Identify which cell holds the provided text, then report its [x, y] central coordinate. 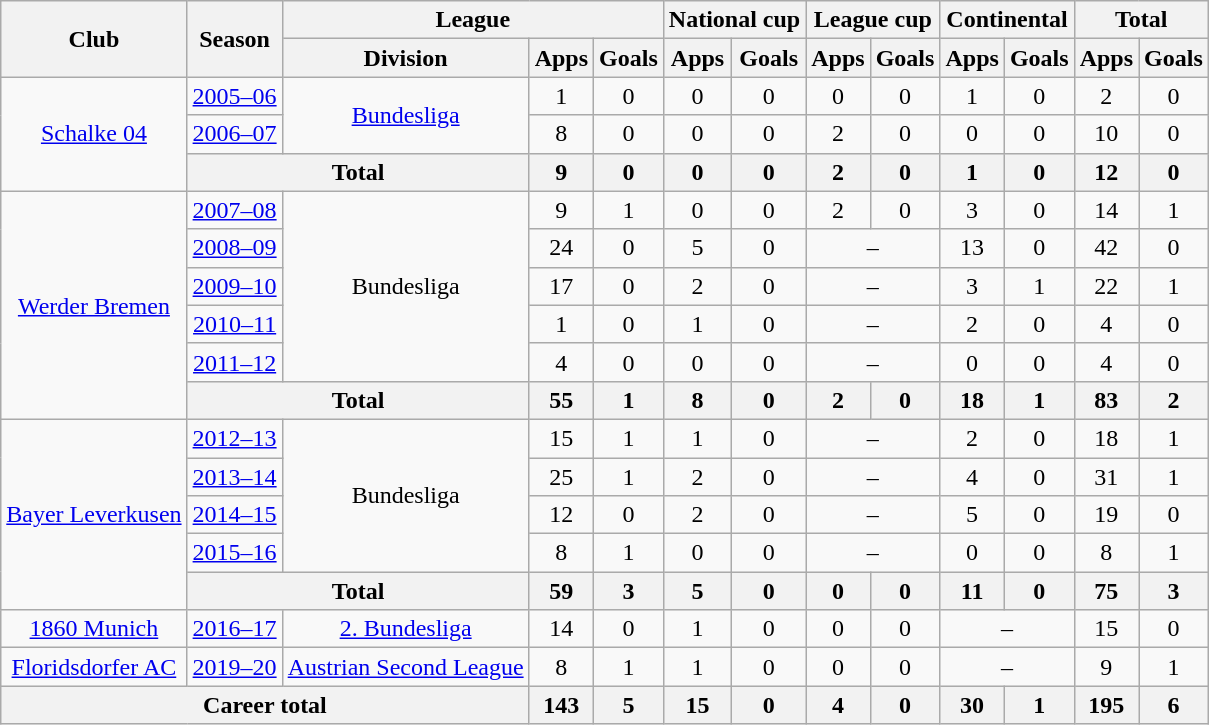
League [472, 20]
League cup [873, 20]
83 [1106, 400]
17 [561, 286]
2012–13 [234, 438]
2008–09 [234, 248]
2009–10 [234, 286]
Schalke 04 [94, 134]
Division [406, 58]
National cup [734, 20]
24 [561, 248]
2016–17 [234, 629]
Season [234, 39]
55 [561, 400]
Bayer Leverkusen [94, 514]
2006–07 [234, 134]
Club [94, 39]
2. Bundesliga [406, 629]
2007–08 [234, 210]
2015–16 [234, 553]
2011–12 [234, 362]
75 [1106, 591]
Floridsdorfer AC [94, 667]
10 [1106, 134]
42 [1106, 248]
2019–20 [234, 667]
6 [1174, 705]
1860 Munich [94, 629]
30 [972, 705]
2005–06 [234, 96]
2010–11 [234, 324]
Career total [265, 705]
31 [1106, 477]
25 [561, 477]
22 [1106, 286]
Continental [1007, 20]
11 [972, 591]
143 [561, 705]
Werder Bremen [94, 305]
59 [561, 591]
195 [1106, 705]
2013–14 [234, 477]
19 [1106, 515]
2014–15 [234, 515]
Austrian Second League [406, 667]
13 [972, 248]
